Extract the (x, y) coordinate from the center of the cell holding the provided text.  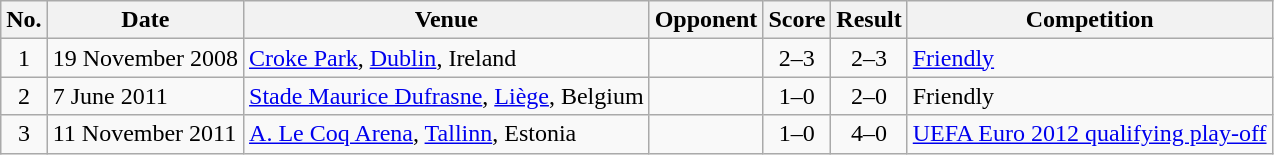
A. Le Coq Arena, Tallinn, Estonia (447, 134)
Stade Maurice Dufrasne, Liège, Belgium (447, 96)
Venue (447, 20)
4–0 (869, 134)
No. (24, 20)
UEFA Euro 2012 qualifying play-off (1090, 134)
3 (24, 134)
Opponent (706, 20)
2–0 (869, 96)
Date (145, 20)
2 (24, 96)
1 (24, 58)
Score (797, 20)
11 November 2011 (145, 134)
19 November 2008 (145, 58)
Result (869, 20)
7 June 2011 (145, 96)
Competition (1090, 20)
Croke Park, Dublin, Ireland (447, 58)
